Extract the [x, y] coordinate from the center of the cell holding the provided text.  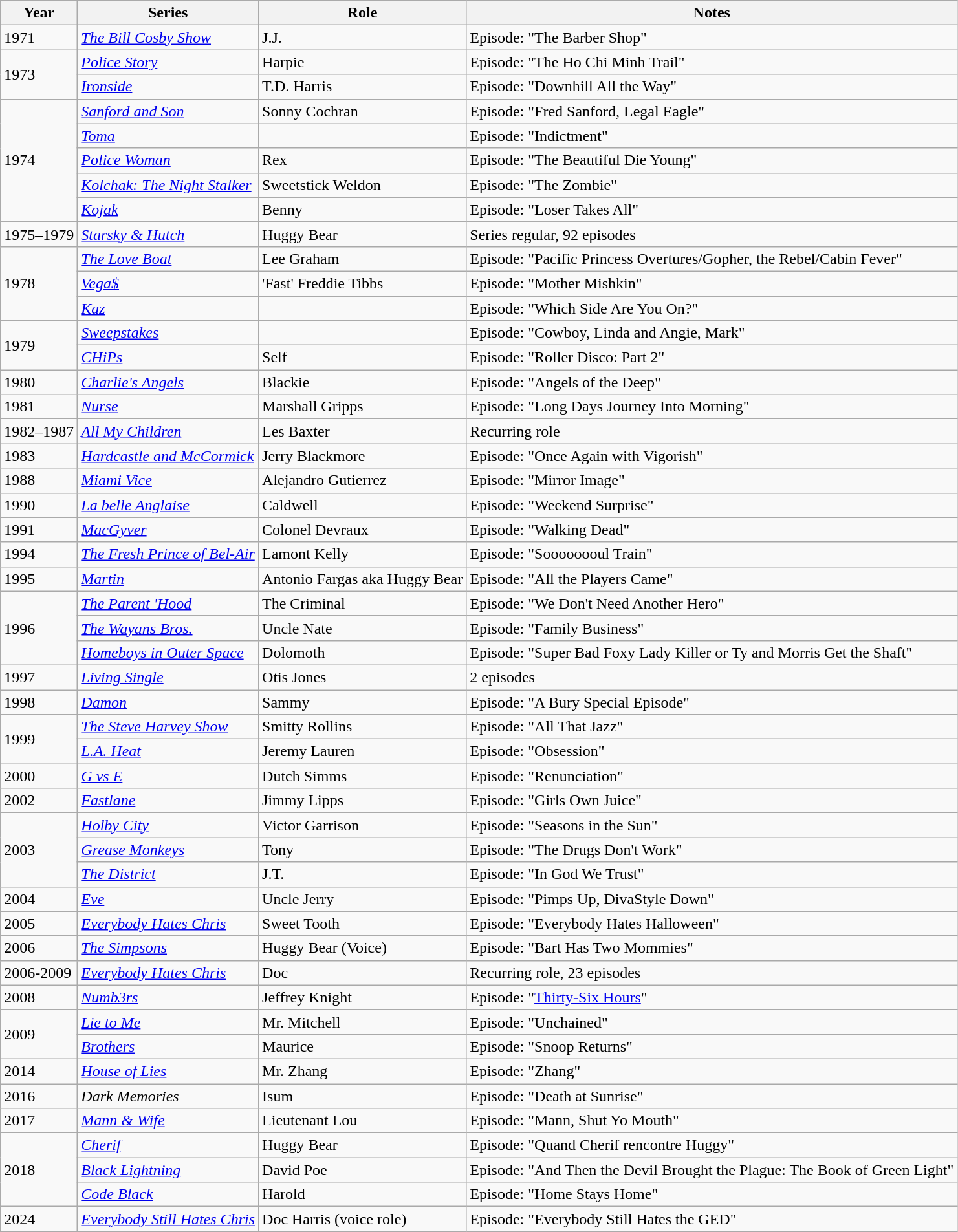
Dolomoth [362, 653]
Colonel Devraux [362, 530]
Year [39, 13]
2014 [39, 1071]
Les Baxter [362, 431]
Episode: "Which Side Are You On?" [712, 308]
Police Woman [168, 160]
Damon [168, 702]
Victor Garrison [362, 825]
Toma [168, 136]
Numb3rs [168, 997]
2005 [39, 924]
Episode: "Fred Sanford, Legal Eagle" [712, 111]
Vega$ [168, 283]
2 episodes [712, 677]
Dark Memories [168, 1096]
Episode: "Weekend Surprise" [712, 505]
Episode: "Angels of the Deep" [712, 382]
Episode: "In God We Trust" [712, 874]
Hardcastle and McCormick [168, 456]
Caldwell [362, 505]
Episode: "Mann, Shut Yo Mouth" [712, 1121]
Kojak [168, 210]
Maurice [362, 1046]
Episode: "Long Days Journey Into Morning" [712, 407]
G vs E [168, 776]
1974 [39, 160]
Episode: "Super Bad Foxy Lady Killer or Ty and Morris Get the Shaft" [712, 653]
Episode: "The Ho Chi Minh Trail" [712, 62]
Jimmy Lipps [362, 801]
1997 [39, 677]
Rex [362, 160]
J.T. [362, 874]
Fastlane [168, 801]
Sweetstick Weldon [362, 185]
Episode: "Renunciation" [712, 776]
Martin [168, 579]
Episode: "A Bury Special Episode" [712, 702]
Mr. Mitchell [362, 1022]
Mr. Zhang [362, 1071]
Kaz [168, 308]
Ironside [168, 87]
1995 [39, 579]
1981 [39, 407]
1998 [39, 702]
Uncle Jerry [362, 899]
Sanford and Son [168, 111]
The Criminal [362, 603]
Lie to Me [168, 1022]
MacGyver [168, 530]
Lamont Kelly [362, 554]
'Fast' Freddie Tibbs [362, 283]
Self [362, 358]
1982–1987 [39, 431]
The Fresh Prince of Bel-Air [168, 554]
Episode: "The Beautiful Die Young" [712, 160]
The Steve Harvey Show [168, 727]
1994 [39, 554]
Episode: "Quand Cherif rencontre Huggy" [712, 1145]
Series regular, 92 episodes [712, 234]
2008 [39, 997]
T.D. Harris [362, 87]
Episode: "And Then the Devil Brought the Plague: The Book of Green Light" [712, 1170]
Episode: "Roller Disco: Part 2" [712, 358]
Episode: "The Drugs Don't Work" [712, 850]
Episode: "Downhill All the Way" [712, 87]
Lee Graham [362, 259]
Sweepstakes [168, 333]
Episode: "Death at Sunrise" [712, 1096]
2003 [39, 850]
2006-2009 [39, 973]
Dutch Simms [362, 776]
Living Single [168, 677]
All My Children [168, 431]
2002 [39, 801]
Episode: "Bart Has Two Mommies" [712, 948]
Harold [362, 1194]
J.J. [362, 38]
Recurring role, 23 episodes [712, 973]
Episode: "Pimps Up, DivaStyle Down" [712, 899]
The Love Boat [168, 259]
2017 [39, 1121]
Charlie's Angels [168, 382]
2018 [39, 1170]
1996 [39, 628]
Jerry Blackmore [362, 456]
L.A. Heat [168, 751]
The Simpsons [168, 948]
Black Lightning [168, 1170]
Episode: "Mother Mishkin" [712, 283]
Recurring role [712, 431]
1978 [39, 283]
Everybody Still Hates Chris [168, 1219]
Doc Harris (voice role) [362, 1219]
Huggy Bear (Voice) [362, 948]
Mann & Wife [168, 1121]
Miami Vice [168, 481]
1979 [39, 345]
Episode: "Snoop Returns" [712, 1046]
Series [168, 13]
Isum [362, 1096]
Episode: "Thirty-Six Hours" [712, 997]
Doc [362, 973]
Blackie [362, 382]
Otis Jones [362, 677]
Homeboys in Outer Space [168, 653]
Episode: "Indictment" [712, 136]
The Wayans Bros. [168, 628]
Episode: "Unchained" [712, 1022]
Starsky & Hutch [168, 234]
1991 [39, 530]
CHiPs [168, 358]
Episode: "All That Jazz" [712, 727]
1975–1979 [39, 234]
Holby City [168, 825]
Jeremy Lauren [362, 751]
1988 [39, 481]
Marshall Gripps [362, 407]
1973 [39, 74]
Sonny Cochran [362, 111]
Episode: "We Don't Need Another Hero" [712, 603]
Harpie [362, 62]
Episode: "Zhang" [712, 1071]
Jeffrey Knight [362, 997]
Episode: "Seasons in the Sun" [712, 825]
2009 [39, 1034]
Code Black [168, 1194]
Sammy [362, 702]
Episode: "The Zombie" [712, 185]
Episode: "Loser Takes All" [712, 210]
La belle Anglaise [168, 505]
2016 [39, 1096]
The Bill Cosby Show [168, 38]
2024 [39, 1219]
Alejandro Gutierrez [362, 481]
David Poe [362, 1170]
Antonio Fargas aka Huggy Bear [362, 579]
2006 [39, 948]
1983 [39, 456]
Brothers [168, 1046]
Episode: "Home Stays Home" [712, 1194]
Lieutenant Lou [362, 1121]
Episode: "Soooooooul Train" [712, 554]
Episode: "Once Again with Vigorish" [712, 456]
Episode: "Girls Own Juice" [712, 801]
Kolchak: The Night Stalker [168, 185]
Smitty Rollins [362, 727]
1999 [39, 739]
Cherif [168, 1145]
Tony [362, 850]
Role [362, 13]
1971 [39, 38]
House of Lies [168, 1071]
Episode: "The Barber Shop" [712, 38]
Notes [712, 13]
The District [168, 874]
Episode: "Everybody Still Hates the GED" [712, 1219]
Grease Monkeys [168, 850]
2000 [39, 776]
Episode: "All the Players Came" [712, 579]
Episode: "Walking Dead" [712, 530]
1980 [39, 382]
2004 [39, 899]
Episode: "Family Business" [712, 628]
1990 [39, 505]
Eve [168, 899]
Episode: "Mirror Image" [712, 481]
Benny [362, 210]
Uncle Nate [362, 628]
Episode: "Obsession" [712, 751]
Police Story [168, 62]
Episode: "Everybody Hates Halloween" [712, 924]
Episode: "Pacific Princess Overtures/Gopher, the Rebel/Cabin Fever" [712, 259]
Episode: "Cowboy, Linda and Angie, Mark" [712, 333]
The Parent 'Hood [168, 603]
Sweet Tooth [362, 924]
Nurse [168, 407]
